Extract the [X, Y] coordinate from the center of the cell holding the provided text.  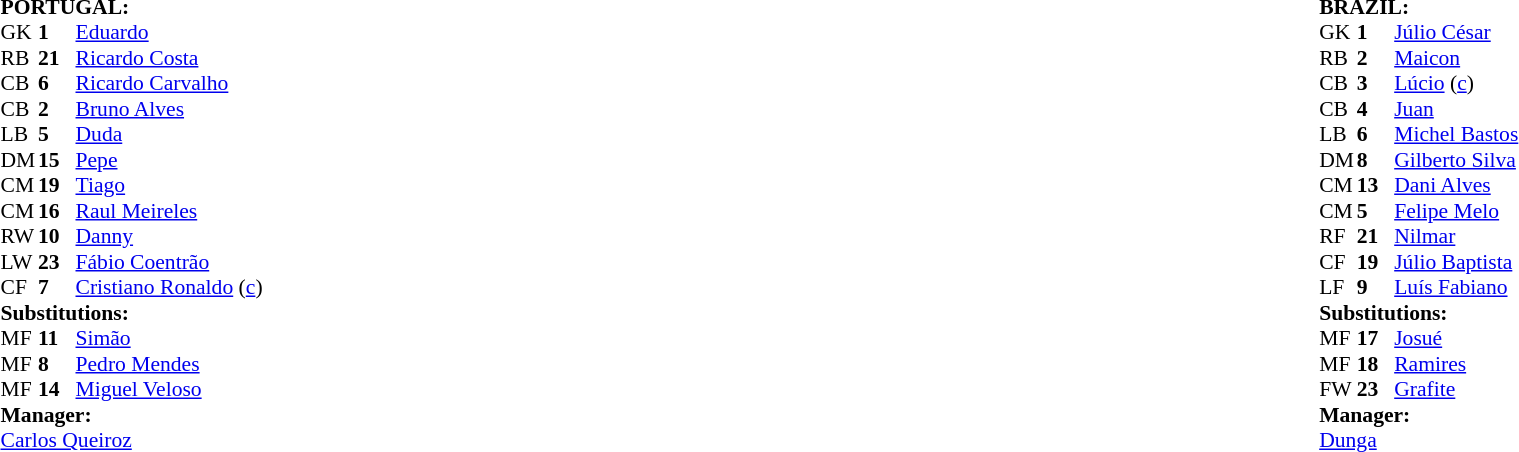
Miguel Veloso [170, 389]
RF [1338, 237]
Gilberto Silva [1456, 160]
7 [57, 287]
Raul Meireles [170, 211]
Júlio César [1456, 33]
Júlio Baptista [1456, 262]
Eduardo [170, 33]
FW [1338, 389]
14 [57, 389]
Dani Alves [1456, 185]
Felipe Melo [1456, 211]
Lúcio (c) [1456, 83]
Danny [170, 237]
Ricardo Costa [170, 58]
LW [19, 262]
3 [1376, 83]
Fábio Coentrão [170, 262]
Luís Fabiano [1456, 287]
Duda [170, 135]
Cristiano Ronaldo (c) [170, 287]
17 [1376, 339]
Ricardo Carvalho [170, 83]
Pedro Mendes [170, 364]
10 [57, 237]
Maicon [1456, 58]
16 [57, 211]
9 [1376, 287]
Tiago [170, 185]
Nilmar [1456, 237]
4 [1376, 109]
Ramires [1456, 364]
18 [1376, 364]
15 [57, 160]
13 [1376, 185]
LF [1338, 287]
11 [57, 339]
Pepe [170, 160]
Simão [170, 339]
Juan [1456, 109]
Bruno Alves [170, 109]
Michel Bastos [1456, 135]
Josué [1456, 339]
Grafite [1456, 389]
RW [19, 237]
